Find where the given text appears and provide that cell's center as [X, Y] coordinate. 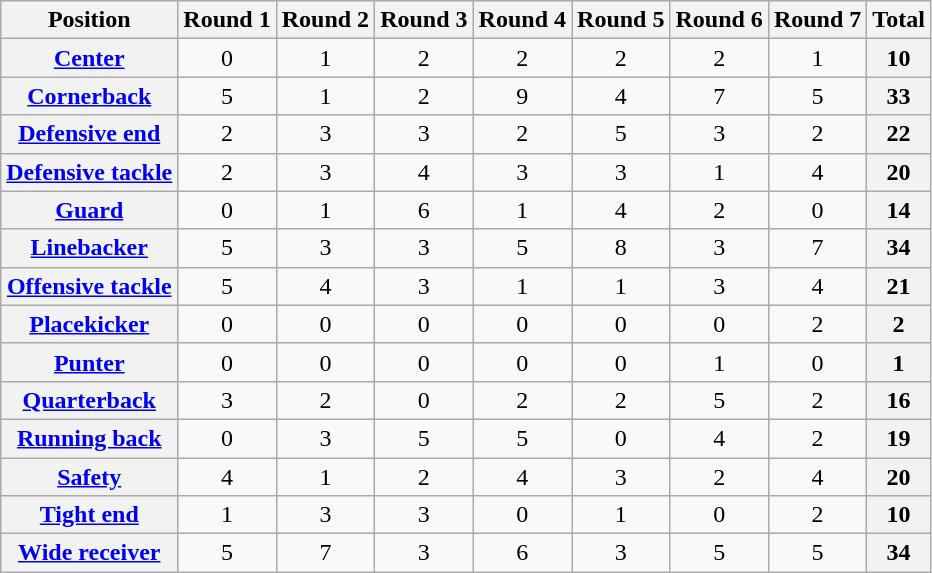
14 [899, 210]
Placekicker [90, 324]
Linebacker [90, 248]
8 [621, 248]
Offensive tackle [90, 286]
Defensive end [90, 134]
9 [522, 96]
Tight end [90, 515]
Round 5 [621, 20]
Safety [90, 477]
Cornerback [90, 96]
Quarterback [90, 400]
Position [90, 20]
Round 2 [325, 20]
Total [899, 20]
16 [899, 400]
Round 3 [424, 20]
Defensive tackle [90, 172]
Center [90, 58]
Punter [90, 362]
Round 7 [817, 20]
19 [899, 438]
33 [899, 96]
21 [899, 286]
Running back [90, 438]
Round 4 [522, 20]
Round 6 [719, 20]
Guard [90, 210]
22 [899, 134]
Wide receiver [90, 553]
Round 1 [227, 20]
